Extract the (X, Y) coordinate from the center of the cell holding the provided text.  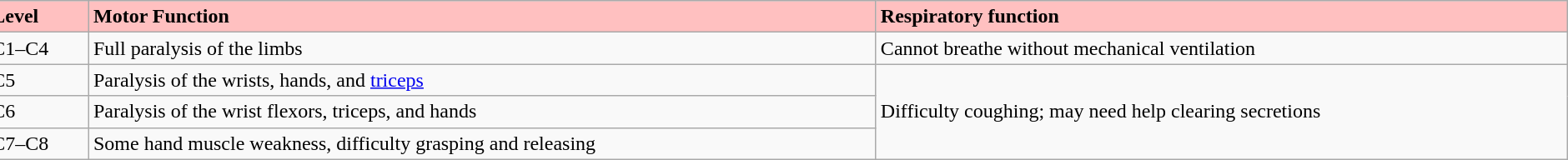
Paralysis of the wrists, hands, and triceps (482, 80)
Full paralysis of the limbs (482, 48)
Cannot breathe without mechanical ventilation (1221, 48)
Difficulty coughing; may need help clearing secretions (1221, 112)
Some hand muscle weakness, difficulty grasping and releasing (482, 143)
Motor Function (482, 17)
Paralysis of the wrist flexors, triceps, and hands (482, 112)
Respiratory function (1221, 17)
